Extract the (X, Y) coordinate from the center of the cell holding the provided text.  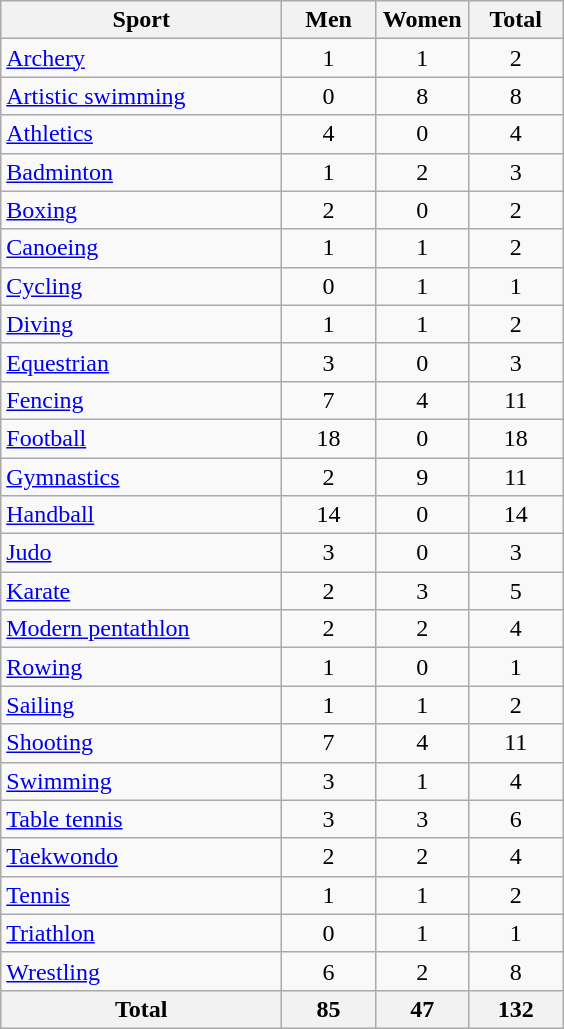
Handball (142, 515)
Athletics (142, 134)
Artistic swimming (142, 96)
Women (422, 20)
Swimming (142, 781)
Tennis (142, 895)
Fencing (142, 400)
Football (142, 438)
Triathlon (142, 933)
Modern pentathlon (142, 629)
Diving (142, 324)
Archery (142, 58)
5 (516, 591)
Sport (142, 20)
Boxing (142, 210)
Judo (142, 553)
Taekwondo (142, 857)
Karate (142, 591)
47 (422, 1009)
Cycling (142, 286)
85 (329, 1009)
Men (329, 20)
Rowing (142, 667)
Canoeing (142, 248)
Shooting (142, 743)
Wrestling (142, 971)
Badminton (142, 172)
Sailing (142, 705)
132 (516, 1009)
Equestrian (142, 362)
Gymnastics (142, 477)
9 (422, 477)
Table tennis (142, 819)
